Pinpoint the cell where the given text exists, returning its [x, y] midpoint coordinate. 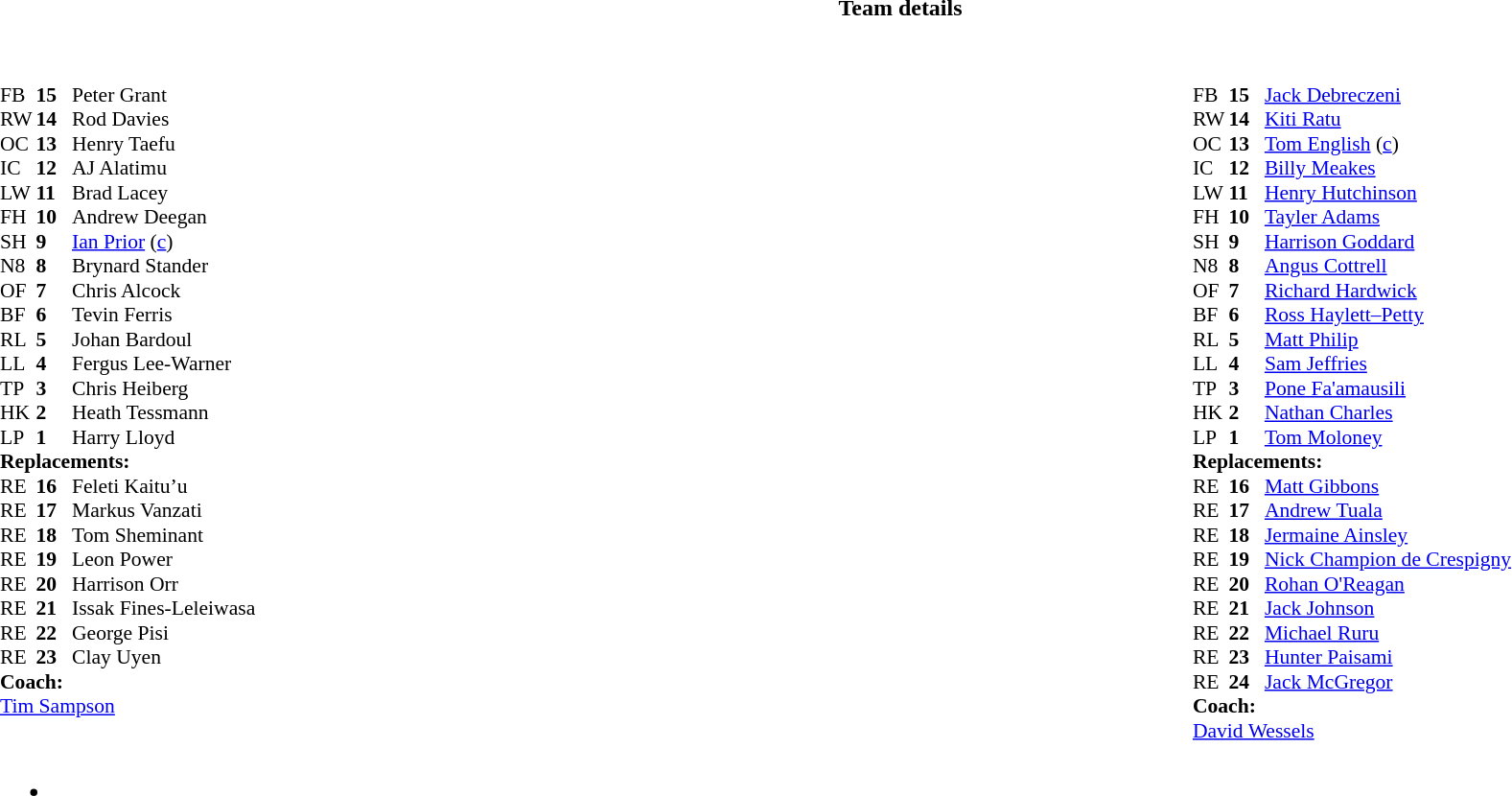
Peter Grant [163, 95]
Nathan Charles [1388, 413]
24 [1246, 682]
Tayler Adams [1388, 218]
Matt Gibbons [1388, 486]
Jack Debreczeni [1388, 95]
George Pisi [163, 633]
Jermaine Ainsley [1388, 535]
Rohan O'Reagan [1388, 584]
Tom Moloney [1388, 437]
Leon Power [163, 559]
Jack Johnson [1388, 609]
Angus Cottrell [1388, 266]
Tim Sampson [128, 707]
Chris Heiberg [163, 388]
Issak Fines-Leleiwasa [163, 609]
Brad Lacey [163, 193]
Pone Fa'amausili [1388, 388]
Nick Champion de Crespigny [1388, 559]
Johan Bardoul [163, 339]
AJ Alatimu [163, 168]
Rod Davies [163, 120]
Tevin Ferris [163, 316]
Andrew Tuala [1388, 511]
Matt Philip [1388, 339]
Billy Meakes [1388, 168]
Tom Sheminant [163, 535]
Henry Taefu [163, 144]
Andrew Deegan [163, 218]
Fergus Lee-Warner [163, 363]
Heath Tessmann [163, 413]
Ross Haylett–Petty [1388, 316]
Richard Hardwick [1388, 291]
Tom English (c) [1388, 144]
Feleti Kaitu’u [163, 486]
Harrison Orr [163, 584]
David Wessels [1352, 731]
Markus Vanzati [163, 511]
Sam Jeffries [1388, 363]
Hunter Paisami [1388, 657]
Jack McGregor [1388, 682]
Harrison Goddard [1388, 242]
Clay Uyen [163, 657]
Chris Alcock [163, 291]
Michael Ruru [1388, 633]
Harry Lloyd [163, 437]
Ian Prior (c) [163, 242]
Brynard Stander [163, 266]
Henry Hutchinson [1388, 193]
Kiti Ratu [1388, 120]
